From the cell containing the given text, extract its center point as [X, Y] coordinate. 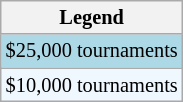
Legend [92, 17]
$10,000 tournaments [92, 85]
$25,000 tournaments [92, 51]
